Extract the [X, Y] coordinate from the center of the cell holding the provided text.  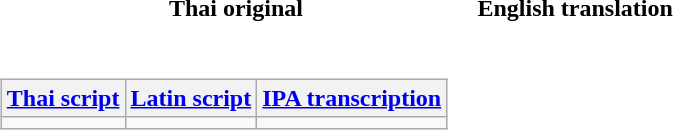
Latin script [191, 98]
IPA transcription [352, 98]
Thai script [63, 98]
